Identify which cell holds the provided text, then report its (x, y) central coordinate. 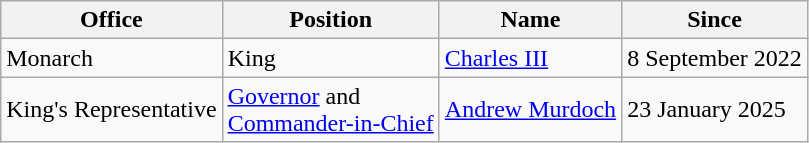
Name (530, 20)
8 September 2022 (715, 58)
Office (112, 20)
King (330, 58)
Since (715, 20)
Monarch (112, 58)
Andrew Murdoch (530, 110)
King's Representative (112, 110)
Governor and Commander-in-Chief (330, 110)
23 January 2025 (715, 110)
Position (330, 20)
Charles III (530, 58)
